Return [x, y] of the center of cell containing provided text 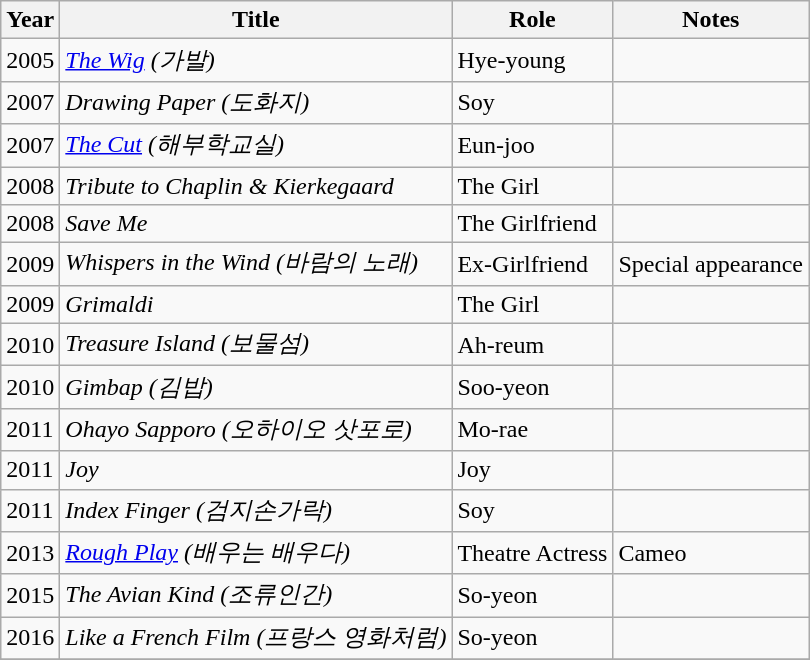
Ohayo Sapporo (오하이오 삿포로) [256, 430]
Grimaldi [256, 304]
Rough Play (배우는 배우다) [256, 554]
Drawing Paper (도화지) [256, 102]
2015 [30, 596]
Index Finger (검지손가락) [256, 510]
Whispers in the Wind (바람의 노래) [256, 264]
The Wig (가발) [256, 60]
Special appearance [711, 264]
The Avian Kind (조류인간) [256, 596]
2013 [30, 554]
Year [30, 20]
Save Me [256, 224]
Hye-young [532, 60]
2016 [30, 638]
Treasure Island (보물섬) [256, 344]
Like a French Film (프랑스 영화처럼) [256, 638]
Eun-joo [532, 146]
Role [532, 20]
Title [256, 20]
Tribute to Chaplin & Kierkegaard [256, 185]
Gimbap (김밥) [256, 388]
The Cut (해부학교실) [256, 146]
Ah-reum [532, 344]
The Girlfriend [532, 224]
Mo-rae [532, 430]
Theatre Actress [532, 554]
Ex-Girlfriend [532, 264]
Notes [711, 20]
Cameo [711, 554]
Soo-yeon [532, 388]
2005 [30, 60]
